Extract the [x, y] coordinate from the center of the cell holding the provided text.  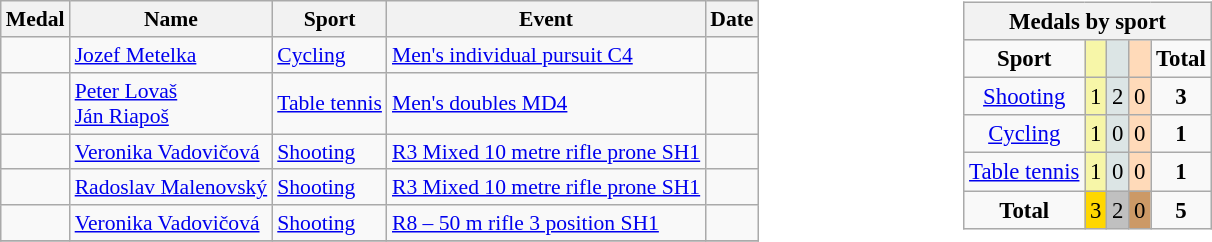
Jozef Metelka [172, 55]
R8 – 50 m rifle 3 position SH1 [546, 223]
Medal [36, 19]
Men's doubles MD4 [546, 104]
Event [546, 19]
Radoslav Malenovský [172, 187]
Medals by sport [1088, 22]
Date [732, 19]
Men's individual pursuit C4 [546, 55]
Peter LovašJán Riapoš [172, 104]
5 [1181, 209]
Name [172, 19]
